For the text-containing cell, return its midpoint in [x, y] coordinate format. 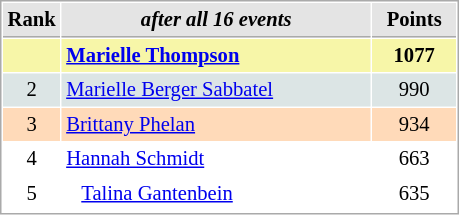
990 [414, 90]
after all 16 events [216, 20]
934 [414, 124]
Hannah Schmidt [216, 158]
Marielle Berger Sabbatel [216, 90]
Talina Gantenbein [216, 194]
663 [414, 158]
635 [414, 194]
4 [32, 158]
3 [32, 124]
Brittany Phelan [216, 124]
2 [32, 90]
5 [32, 194]
Points [414, 20]
1077 [414, 56]
Rank [32, 20]
Marielle Thompson [216, 56]
